Determine the (x, y) coordinate at the center of the cell enclosing the given text.  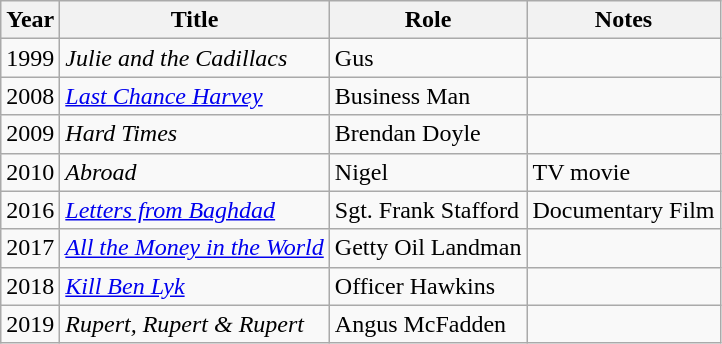
Angus McFadden (428, 324)
Hard Times (194, 134)
Nigel (428, 172)
Gus (428, 58)
Sgt. Frank Stafford (428, 210)
2016 (30, 210)
Business Man (428, 96)
Rupert, Rupert & Rupert (194, 324)
Brendan Doyle (428, 134)
2018 (30, 286)
Letters from Baghdad (194, 210)
Last Chance Harvey (194, 96)
1999 (30, 58)
2008 (30, 96)
Documentary Film (624, 210)
2010 (30, 172)
Julie and the Cadillacs (194, 58)
All the Money in the World (194, 248)
2009 (30, 134)
Getty Oil Landman (428, 248)
Title (194, 20)
Officer Hawkins (428, 286)
Notes (624, 20)
2017 (30, 248)
Year (30, 20)
2019 (30, 324)
Kill Ben Lyk (194, 286)
Abroad (194, 172)
TV movie (624, 172)
Role (428, 20)
